Locate the cell with the specified text and output its [X, Y] center coordinate. 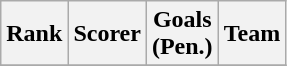
Rank [34, 34]
Goals(Pen.) [182, 34]
Team [252, 34]
Scorer [108, 34]
